Return (X, Y) of the center of cell containing provided text 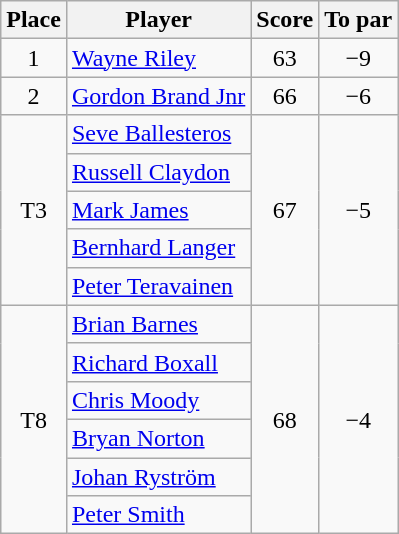
Richard Boxall (158, 362)
Peter Smith (158, 515)
Bryan Norton (158, 438)
Russell Claydon (158, 172)
1 (34, 58)
Gordon Brand Jnr (158, 96)
Score (285, 20)
−6 (358, 96)
Bernhard Langer (158, 248)
To par (358, 20)
Brian Barnes (158, 324)
Chris Moody (158, 400)
67 (285, 210)
Player (158, 20)
−9 (358, 58)
T3 (34, 210)
Place (34, 20)
Peter Teravainen (158, 286)
−5 (358, 210)
T8 (34, 419)
68 (285, 419)
2 (34, 96)
Mark James (158, 210)
Seve Ballesteros (158, 134)
Wayne Riley (158, 58)
66 (285, 96)
63 (285, 58)
−4 (358, 419)
Johan Ryström (158, 477)
